Pinpoint the cell where the given text exists, returning its [x, y] midpoint coordinate. 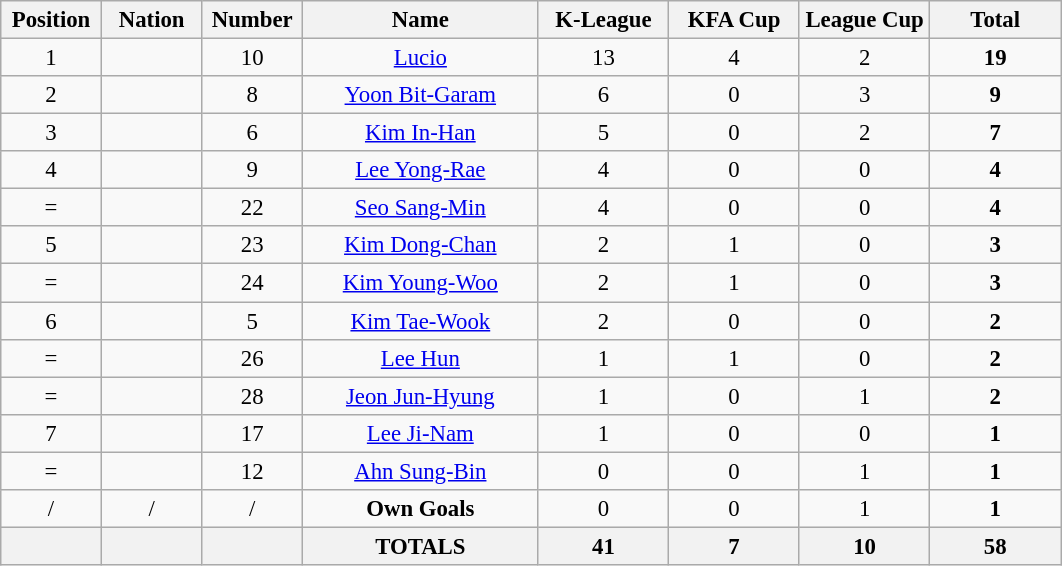
Lee Yong-Rae [421, 170]
Lee Hun [421, 358]
KFA Cup [734, 20]
Number [252, 20]
12 [252, 471]
Seo Sang-Min [421, 208]
Kim Tae-Wook [421, 321]
Lee Ji-Nam [421, 433]
58 [996, 546]
19 [996, 58]
8 [252, 95]
Yoon Bit-Garam [421, 95]
Name [421, 20]
26 [252, 358]
Total [996, 20]
24 [252, 283]
28 [252, 396]
Position [52, 20]
17 [252, 433]
23 [252, 245]
41 [604, 546]
13 [604, 58]
League Cup [864, 20]
K-League [604, 20]
Nation [152, 20]
Kim In-Han [421, 133]
Own Goals [421, 509]
22 [252, 208]
TOTALS [421, 546]
Kim Dong-Chan [421, 245]
Lucio [421, 58]
Kim Young-Woo [421, 283]
Jeon Jun-Hyung [421, 396]
Ahn Sung-Bin [421, 471]
